Determine the (x, y) coordinate at the center of the cell enclosing the given text.  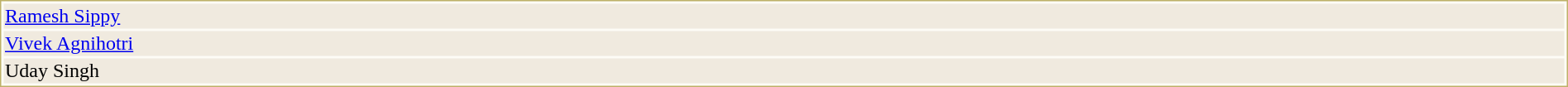
Ramesh Sippy (784, 16)
Uday Singh (784, 70)
Vivek Agnihotri (784, 44)
